Determine the [X, Y] coordinate at the center of the cell enclosing the given text.  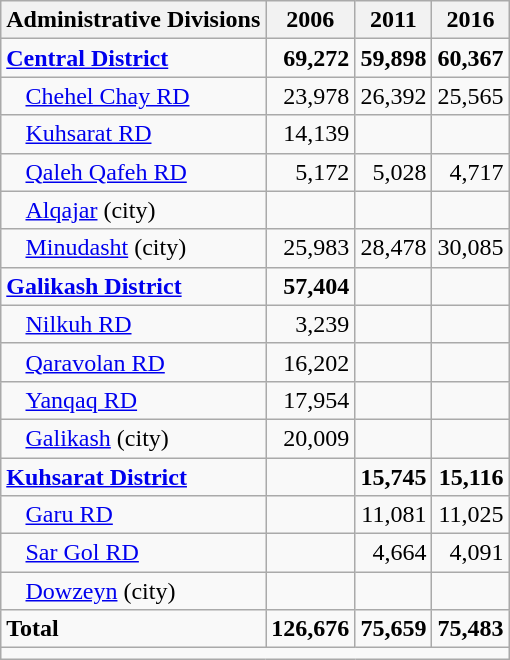
20,009 [310, 438]
Qaleh Qafeh RD [134, 172]
14,139 [310, 134]
60,367 [470, 58]
59,898 [394, 58]
30,085 [470, 248]
Garu RD [134, 515]
16,202 [310, 362]
126,676 [310, 629]
Sar Gol RD [134, 553]
Kuhsarat District [134, 477]
Yanqaq RD [134, 400]
25,983 [310, 248]
17,954 [310, 400]
Total [134, 629]
5,172 [310, 172]
Administrative Divisions [134, 20]
15,745 [394, 477]
57,404 [310, 286]
Nilkuh RD [134, 324]
4,091 [470, 553]
15,116 [470, 477]
25,565 [470, 96]
69,272 [310, 58]
11,025 [470, 515]
Dowzeyn (city) [134, 591]
2006 [310, 20]
11,081 [394, 515]
2016 [470, 20]
Galikash (city) [134, 438]
75,659 [394, 629]
4,664 [394, 553]
Chehel Chay RD [134, 96]
Minudasht (city) [134, 248]
3,239 [310, 324]
26,392 [394, 96]
Qaravolan RD [134, 362]
4,717 [470, 172]
5,028 [394, 172]
Kuhsarat RD [134, 134]
Galikash District [134, 286]
75,483 [470, 629]
Alqajar (city) [134, 210]
23,978 [310, 96]
2011 [394, 20]
Central District [134, 58]
28,478 [394, 248]
